Detect which cell encompasses the target text, then output its (x, y) center coordinate. 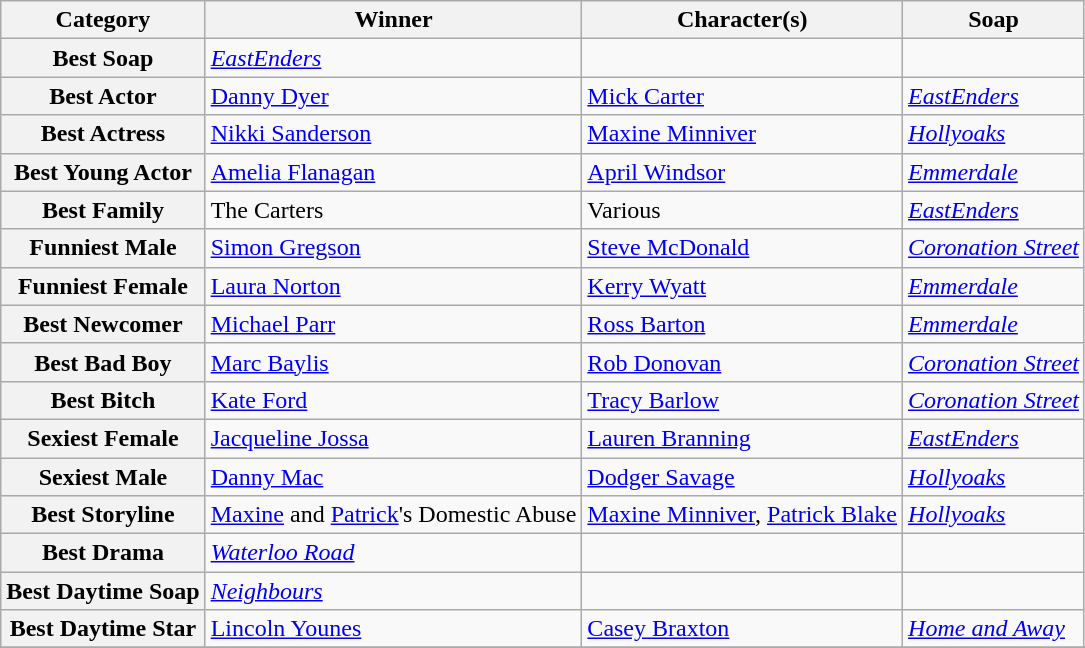
Various (742, 210)
Laura Norton (394, 286)
Kerry Wyatt (742, 286)
Casey Braxton (742, 629)
Mick Carter (742, 96)
Simon Gregson (394, 248)
Best Actress (103, 134)
Nikki Sanderson (394, 134)
Category (103, 20)
Maxine Minniver (742, 134)
Best Family (103, 210)
Marc Baylis (394, 362)
Best Young Actor (103, 172)
Best Bitch (103, 400)
Best Daytime Star (103, 629)
Best Soap (103, 58)
Funniest Female (103, 286)
Soap (994, 20)
Best Storyline (103, 515)
Sexiest Male (103, 477)
Home and Away (994, 629)
Rob Donovan (742, 362)
Amelia Flanagan (394, 172)
Danny Dyer (394, 96)
Steve McDonald (742, 248)
Best Daytime Soap (103, 591)
April Windsor (742, 172)
Maxine and Patrick's Domestic Abuse (394, 515)
Jacqueline Jossa (394, 438)
Best Bad Boy (103, 362)
Ross Barton (742, 324)
Dodger Savage (742, 477)
Michael Parr (394, 324)
Lauren Branning (742, 438)
Tracy Barlow (742, 400)
The Carters (394, 210)
Character(s) (742, 20)
Sexiest Female (103, 438)
Winner (394, 20)
Lincoln Younes (394, 629)
Maxine Minniver, Patrick Blake (742, 515)
Neighbours (394, 591)
Danny Mac (394, 477)
Waterloo Road (394, 553)
Best Actor (103, 96)
Best Drama (103, 553)
Kate Ford (394, 400)
Funniest Male (103, 248)
Best Newcomer (103, 324)
